Search for the cell housing the specified text and yield its [x, y] center coordinate. 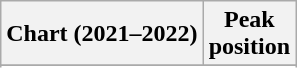
Peakposition [249, 34]
Chart (2021–2022) [102, 34]
